Extract the [x, y] coordinate from the center of the cell holding the provided text.  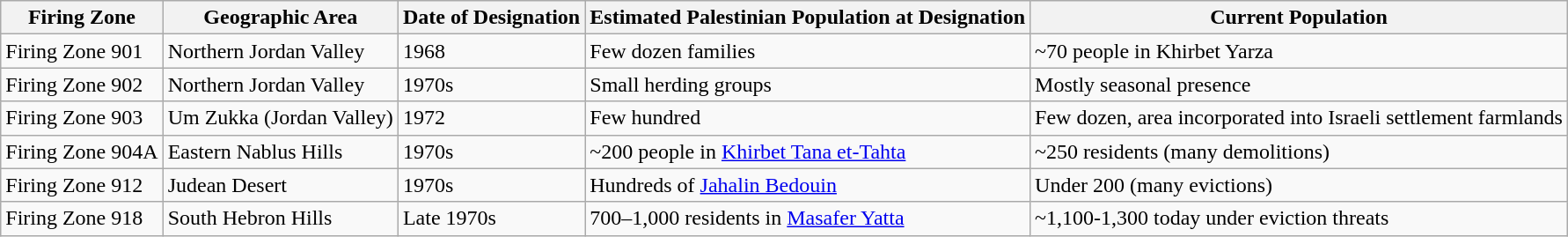
Um Zukka (Jordan Valley) [280, 118]
1968 [491, 51]
Judean Desert [280, 185]
~1,100-1,300 today under eviction threats [1299, 218]
Geographic Area [280, 18]
700–1,000 residents in Masafer Yatta [808, 218]
Firing Zone 918 [82, 218]
Eastern Nablus Hills [280, 152]
South Hebron Hills [280, 218]
Late 1970s [491, 218]
Small herding groups [808, 85]
Under 200 (many evictions) [1299, 185]
~200 people in Khirbet Tana et-Tahta [808, 152]
Current Population [1299, 18]
Firing Zone 912 [82, 185]
Firing Zone 904A [82, 152]
Estimated Palestinian Population at Designation [808, 18]
Few hundred [808, 118]
Few dozen families [808, 51]
~70 people in Khirbet Yarza [1299, 51]
1972 [491, 118]
Firing Zone 903 [82, 118]
Firing Zone 902 [82, 85]
Mostly seasonal presence [1299, 85]
Few dozen, area incorporated into Israeli settlement farmlands [1299, 118]
~250 residents (many demolitions) [1299, 152]
Hundreds of Jahalin Bedouin [808, 185]
Firing Zone [82, 18]
Firing Zone 901 [82, 51]
Date of Designation [491, 18]
